Determine the [x, y] coordinate at the center of the cell enclosing the given text.  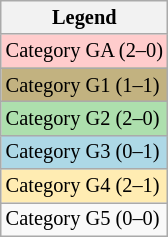
Category GA (2–0) [84, 51]
Category G3 (0–1) [84, 152]
Category G1 (1–1) [84, 85]
Category G5 (0–0) [84, 219]
Legend [84, 17]
Category G4 (2–1) [84, 186]
Category G2 (2–0) [84, 118]
